Output the [X, Y] coordinate of the center of the cell containing the given text.  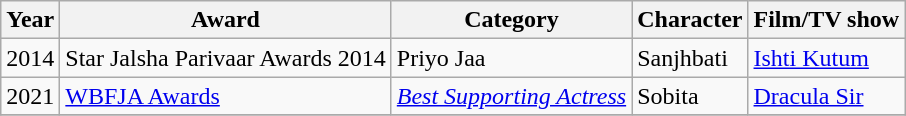
Star Jalsha Parivaar Awards 2014 [226, 58]
Film/TV show [826, 20]
2021 [30, 96]
Award [226, 20]
Ishti Kutum [826, 58]
Best Supporting Actress [511, 96]
Sobita [690, 96]
Year [30, 20]
Priyo Jaa [511, 58]
Sanjhbati [690, 58]
Category [511, 20]
Character [690, 20]
2014 [30, 58]
WBFJA Awards [226, 96]
Dracula Sir [826, 96]
